Output the [X, Y] coordinate of the center of the cell containing the given text.  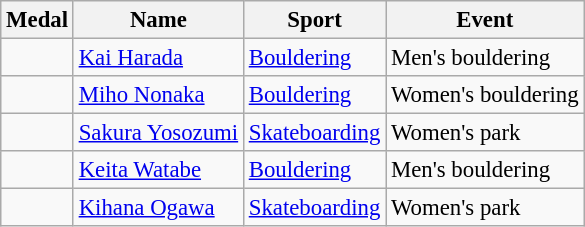
Name [158, 20]
Kihana Ogawa [158, 208]
Keita Watabe [158, 170]
Sport [314, 20]
Miho Nonaka [158, 95]
Medal [38, 20]
Sakura Yosozumi [158, 133]
Kai Harada [158, 58]
Event [485, 20]
Women's bouldering [485, 95]
